For the text-containing cell, return its midpoint in (X, Y) coordinate format. 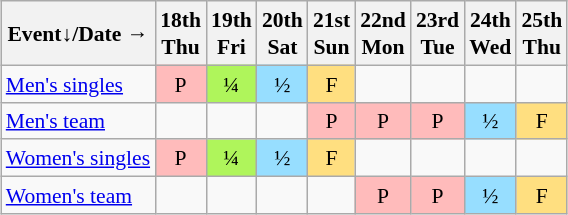
24thWed (490, 33)
23rdTue (438, 33)
20thSat (282, 33)
Women's team (78, 194)
Men's singles (78, 84)
21stSun (332, 33)
22ndMon (383, 33)
25thThu (542, 33)
18thThu (180, 33)
Event↓/Date → (78, 33)
Men's team (78, 120)
Women's singles (78, 158)
19thFri (232, 33)
